Output the [X, Y] coordinate of the center of the cell containing the given text.  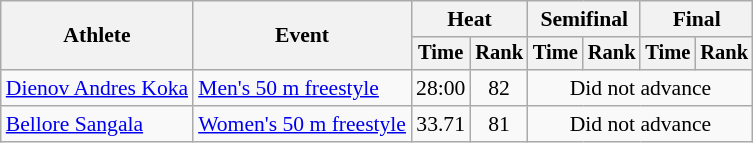
Athlete [97, 36]
28:00 [440, 88]
Event [302, 36]
Bellore Sangala [97, 124]
Dienov Andres Koka [97, 88]
Women's 50 m freestyle [302, 124]
Semifinal [584, 19]
33.71 [440, 124]
Men's 50 m freestyle [302, 88]
Heat [470, 19]
82 [499, 88]
Final [696, 19]
81 [499, 124]
